Pinpoint the cell where the given text exists, returning its (x, y) midpoint coordinate. 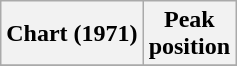
Chart (1971) (72, 34)
Peakposition (189, 34)
